Scan for the cell matching the given text and deliver its (X, Y) coordinate at center. 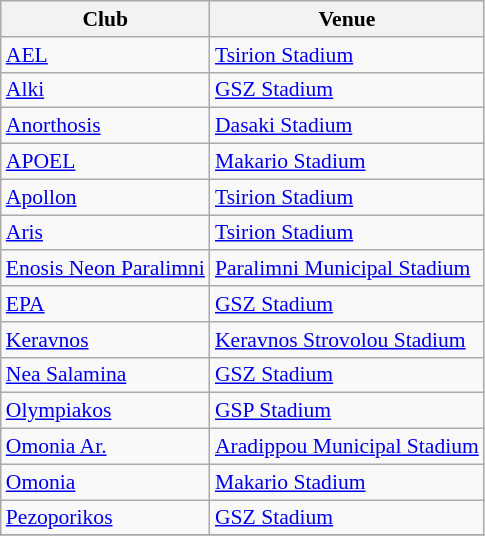
Olympiakos (106, 411)
Apollon (106, 197)
Keravnos Strovolou Stadium (347, 340)
Anorthosis (106, 126)
Paralimni Municipal Stadium (347, 269)
Keravnos (106, 340)
Dasaki Stadium (347, 126)
AEL (106, 55)
Omonia Ar. (106, 447)
Club (106, 19)
APOEL (106, 162)
Aris (106, 233)
Alki (106, 90)
Nea Salamina (106, 375)
EPA (106, 304)
Enosis Neon Paralimni (106, 269)
Pezoporikos (106, 518)
Aradippou Municipal Stadium (347, 447)
Venue (347, 19)
GSP Stadium (347, 411)
Omonia (106, 482)
